Detect which cell encompasses the target text, then output its (X, Y) center coordinate. 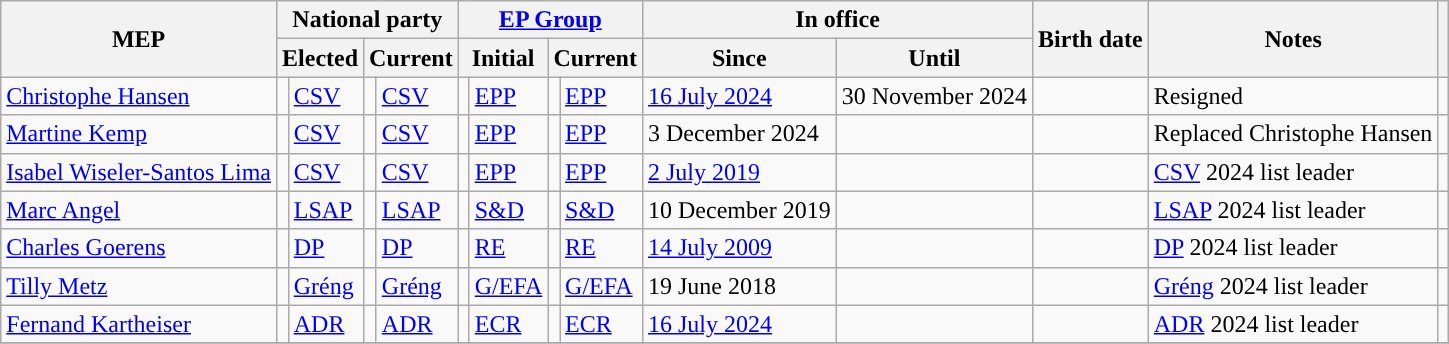
DP 2024 list leader (1293, 248)
CSV 2024 list leader (1293, 172)
Fernand Kartheiser (139, 324)
Elected (320, 58)
Since (739, 58)
10 December 2019 (739, 210)
National party (368, 20)
ADR 2024 list leader (1293, 324)
EP Group (550, 20)
30 November 2024 (934, 96)
2 July 2019 (739, 172)
Martine Kemp (139, 134)
Initial (503, 58)
Gréng 2024 list leader (1293, 286)
MEP (139, 39)
Resigned (1293, 96)
Tilly Metz (139, 286)
Charles Goerens (139, 248)
Marc Angel (139, 210)
Christophe Hansen (139, 96)
14 July 2009 (739, 248)
In office (837, 20)
Notes (1293, 39)
Birth date (1091, 39)
Replaced Christophe Hansen (1293, 134)
3 December 2024 (739, 134)
19 June 2018 (739, 286)
Until (934, 58)
LSAP 2024 list leader (1293, 210)
Isabel Wiseler-Santos Lima (139, 172)
